Determine the [X, Y] coordinate at the center of the cell enclosing the given text.  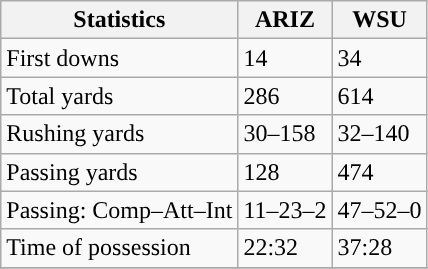
47–52–0 [380, 210]
286 [285, 96]
Time of possession [120, 248]
Statistics [120, 20]
37:28 [380, 248]
ARIZ [285, 20]
128 [285, 172]
11–23–2 [285, 210]
14 [285, 58]
Total yards [120, 96]
Passing yards [120, 172]
Passing: Comp–Att–Int [120, 210]
614 [380, 96]
30–158 [285, 134]
First downs [120, 58]
34 [380, 58]
22:32 [285, 248]
32–140 [380, 134]
474 [380, 172]
Rushing yards [120, 134]
WSU [380, 20]
